Find where the given text appears and provide that cell's center as [X, Y] coordinate. 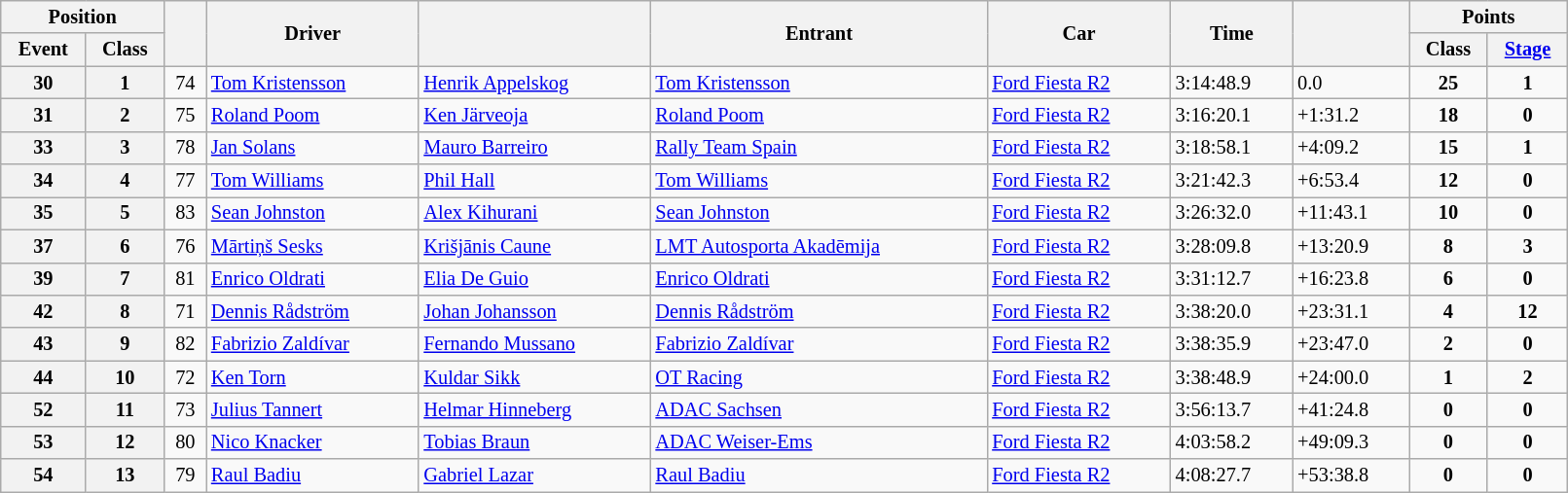
42 [43, 311]
+11:43.1 [1351, 213]
Driver [312, 33]
76 [185, 246]
31 [43, 115]
Tobias Braun [534, 442]
Event [43, 50]
43 [43, 344]
53 [43, 442]
Julius Tannert [312, 409]
3:38:20.0 [1232, 311]
11 [125, 409]
4:03:58.2 [1232, 442]
+23:31.1 [1351, 311]
Elia De Guio [534, 279]
3:18:58.1 [1232, 148]
15 [1448, 148]
Krišjānis Caune [534, 246]
30 [43, 83]
+6:53.4 [1351, 181]
Position [83, 17]
35 [43, 213]
52 [43, 409]
81 [185, 279]
+13:20.9 [1351, 246]
Time [1232, 33]
0.0 [1351, 83]
Ken Järveoja [534, 115]
Fernando Mussano [534, 344]
+23:47.0 [1351, 344]
79 [185, 475]
Gabriel Lazar [534, 475]
75 [185, 115]
4:08:27.7 [1232, 475]
Mauro Barreiro [534, 148]
18 [1448, 115]
71 [185, 311]
9 [125, 344]
37 [43, 246]
3:14:48.9 [1232, 83]
34 [43, 181]
72 [185, 377]
77 [185, 181]
+49:09.3 [1351, 442]
25 [1448, 83]
80 [185, 442]
5 [125, 213]
73 [185, 409]
Nico Knacker [312, 442]
Henrik Appelskog [534, 83]
3:28:09.8 [1232, 246]
3:31:12.7 [1232, 279]
3:38:35.9 [1232, 344]
Kuldar Sikk [534, 377]
3:26:32.0 [1232, 213]
ADAC Sachsen [820, 409]
83 [185, 213]
Helmar Hinneberg [534, 409]
OT Racing [820, 377]
Mārtiņš Sesks [312, 246]
Stage [1528, 50]
74 [185, 83]
82 [185, 344]
13 [125, 475]
+53:38.8 [1351, 475]
+4:09.2 [1351, 148]
+16:23.8 [1351, 279]
ADAC Weiser-Ems [820, 442]
Alex Kihurani [534, 213]
3:21:42.3 [1232, 181]
+24:00.0 [1351, 377]
Points [1489, 17]
3:56:13.7 [1232, 409]
54 [43, 475]
3:16:20.1 [1232, 115]
Phil Hall [534, 181]
Johan Johansson [534, 311]
33 [43, 148]
+41:24.8 [1351, 409]
Jan Solans [312, 148]
+1:31.2 [1351, 115]
7 [125, 279]
44 [43, 377]
LMT Autosporta Akadēmija [820, 246]
78 [185, 148]
Ken Torn [312, 377]
Rally Team Spain [820, 148]
Car [1078, 33]
Entrant [820, 33]
3:38:48.9 [1232, 377]
39 [43, 279]
